Return (X, Y) of the center of cell containing provided text 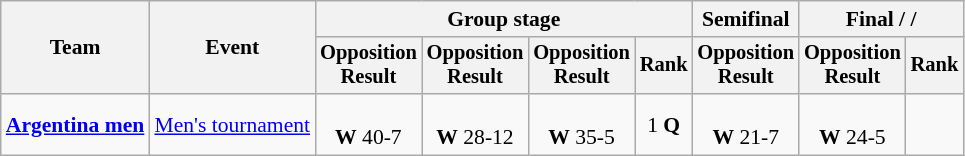
W 21-7 (746, 124)
W 40-7 (368, 124)
W 35-5 (582, 124)
W 28-12 (476, 124)
W 24-5 (852, 124)
1 Q (664, 124)
Team (76, 48)
Event (232, 48)
Men's tournament (232, 124)
Group stage (504, 19)
Final / / (881, 19)
Argentina men (76, 124)
Semifinal (746, 19)
